Return (X, Y) of the center of cell containing provided text 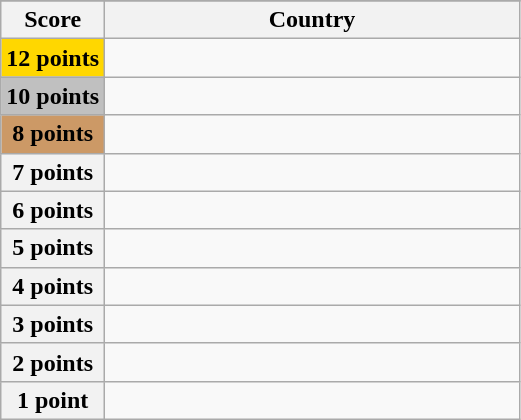
4 points (53, 286)
7 points (53, 172)
10 points (53, 96)
5 points (53, 248)
3 points (53, 324)
12 points (53, 58)
Country (312, 20)
2 points (53, 362)
8 points (53, 134)
Score (53, 20)
1 point (53, 400)
6 points (53, 210)
